For the text-containing cell, return its midpoint in [X, Y] coordinate format. 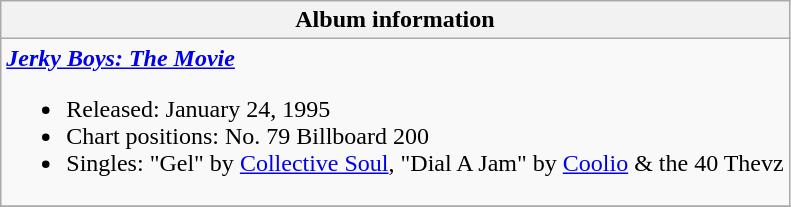
Album information [395, 20]
